Provide the [X, Y] coordinate of the cell's center where the given text is located.  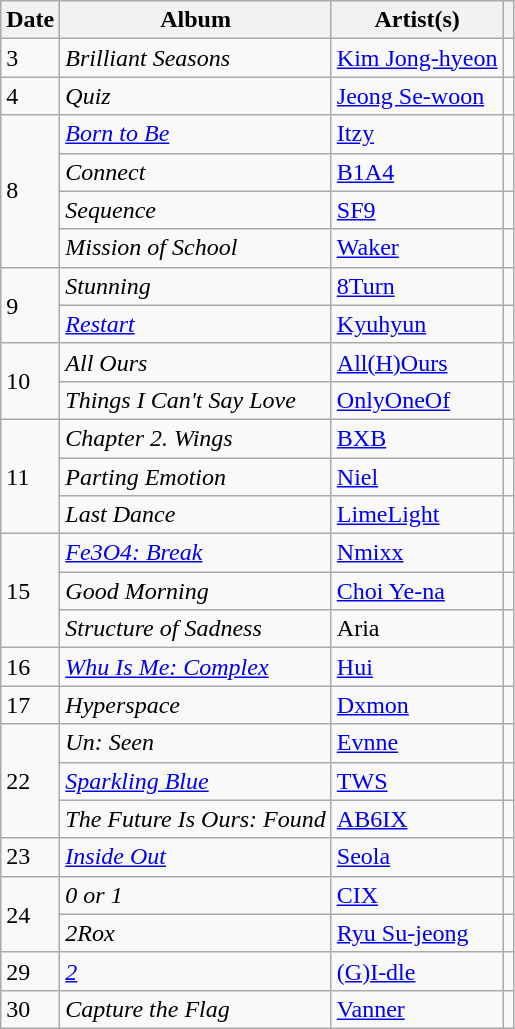
CIX [417, 895]
Kyuhyun [417, 324]
Hyperspace [196, 705]
22 [30, 781]
Un: Seen [196, 743]
24 [30, 914]
BXB [417, 438]
Restart [196, 324]
All Ours [196, 362]
2 [196, 971]
Jeong Se-woon [417, 96]
Capture the Flag [196, 1009]
Inside Out [196, 857]
All(H)Ours [417, 362]
3 [30, 58]
SF9 [417, 210]
Born to Be [196, 134]
15 [30, 591]
9 [30, 305]
Nmixx [417, 553]
B1A4 [417, 172]
Aria [417, 629]
Chapter 2. Wings [196, 438]
10 [30, 381]
Hui [417, 667]
4 [30, 96]
Artist(s) [417, 20]
(G)I-dle [417, 971]
TWS [417, 781]
8 [30, 191]
LimeLight [417, 515]
Good Morning [196, 591]
2Rox [196, 933]
17 [30, 705]
Ryu Su-jeong [417, 933]
Connect [196, 172]
Evnne [417, 743]
Structure of Sadness [196, 629]
11 [30, 476]
Mission of School [196, 248]
Quiz [196, 96]
Parting Emotion [196, 477]
23 [30, 857]
29 [30, 971]
8Turn [417, 286]
Sequence [196, 210]
Whu Is Me: Complex [196, 667]
AB6IX [417, 819]
Seola [417, 857]
16 [30, 667]
Fe3O4: Break [196, 553]
Vanner [417, 1009]
Kim Jong-hyeon [417, 58]
Waker [417, 248]
Itzy [417, 134]
The Future Is Ours: Found [196, 819]
Dxmon [417, 705]
Date [30, 20]
Album [196, 20]
Choi Ye-na [417, 591]
30 [30, 1009]
Brilliant Seasons [196, 58]
OnlyOneOf [417, 400]
Stunning [196, 286]
Last Dance [196, 515]
Things I Can't Say Love [196, 400]
Sparkling Blue [196, 781]
0 or 1 [196, 895]
Niel [417, 477]
